Output the (x, y) coordinate of the center of the cell containing the given text.  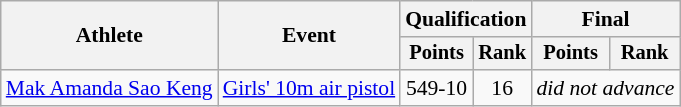
Mak Amanda Sao Keng (110, 88)
Girls' 10m air pistol (310, 88)
Qualification (466, 19)
Final (605, 19)
16 (502, 88)
Athlete (110, 36)
549-10 (436, 88)
did not advance (605, 88)
Event (310, 36)
